Scan for the cell matching the given text and deliver its [x, y] coordinate at center. 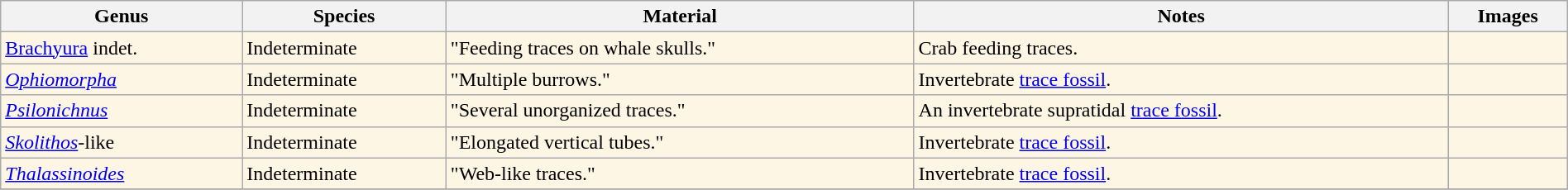
An invertebrate supratidal trace fossil. [1181, 111]
Crab feeding traces. [1181, 48]
"Feeding traces on whale skulls." [680, 48]
Species [344, 17]
Thalassinoides [122, 173]
Genus [122, 17]
"Elongated vertical tubes." [680, 142]
"Multiple burrows." [680, 79]
Notes [1181, 17]
Psilonichnus [122, 111]
"Web-like traces." [680, 173]
"Several unorganized traces." [680, 111]
Ophiomorpha [122, 79]
Images [1508, 17]
Brachyura indet. [122, 48]
Skolithos-like [122, 142]
Material [680, 17]
